Search for the cell housing the specified text and yield its [x, y] center coordinate. 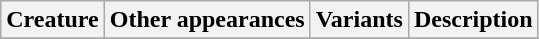
Other appearances [207, 20]
Creature [52, 20]
Variants [359, 20]
Description [473, 20]
